Search for the cell housing the specified text and yield its [x, y] center coordinate. 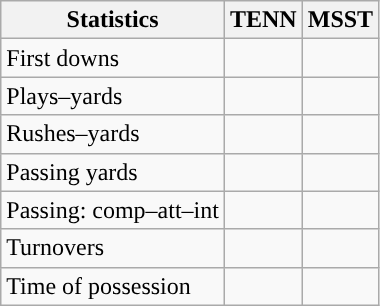
First downs [113, 58]
Plays–yards [113, 96]
Passing yards [113, 172]
Time of possession [113, 286]
MSST [340, 20]
Passing: comp–att–int [113, 210]
TENN [263, 20]
Turnovers [113, 248]
Rushes–yards [113, 134]
Statistics [113, 20]
